Detect which cell encompasses the target text, then output its [x, y] center coordinate. 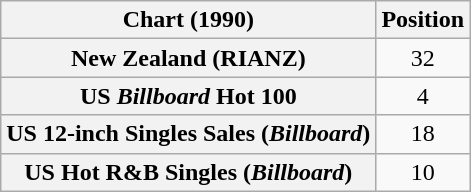
18 [423, 134]
Chart (1990) [188, 20]
4 [423, 96]
US 12-inch Singles Sales (Billboard) [188, 134]
US Hot R&B Singles (Billboard) [188, 172]
New Zealand (RIANZ) [188, 58]
US Billboard Hot 100 [188, 96]
Position [423, 20]
32 [423, 58]
10 [423, 172]
